Pinpoint the cell where the given text exists, returning its [x, y] midpoint coordinate. 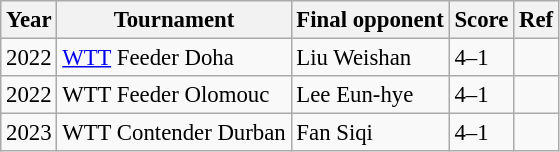
WTT Feeder Olomouc [174, 95]
Final opponent [370, 20]
Fan Siqi [370, 133]
Lee Eun-hye [370, 95]
2023 [29, 133]
Ref [536, 20]
Liu Weishan [370, 58]
WTT Contender Durban [174, 133]
WTT Feeder Doha [174, 58]
Score [482, 20]
Year [29, 20]
Tournament [174, 20]
